Pinpoint the cell where the given text exists, returning its [X, Y] midpoint coordinate. 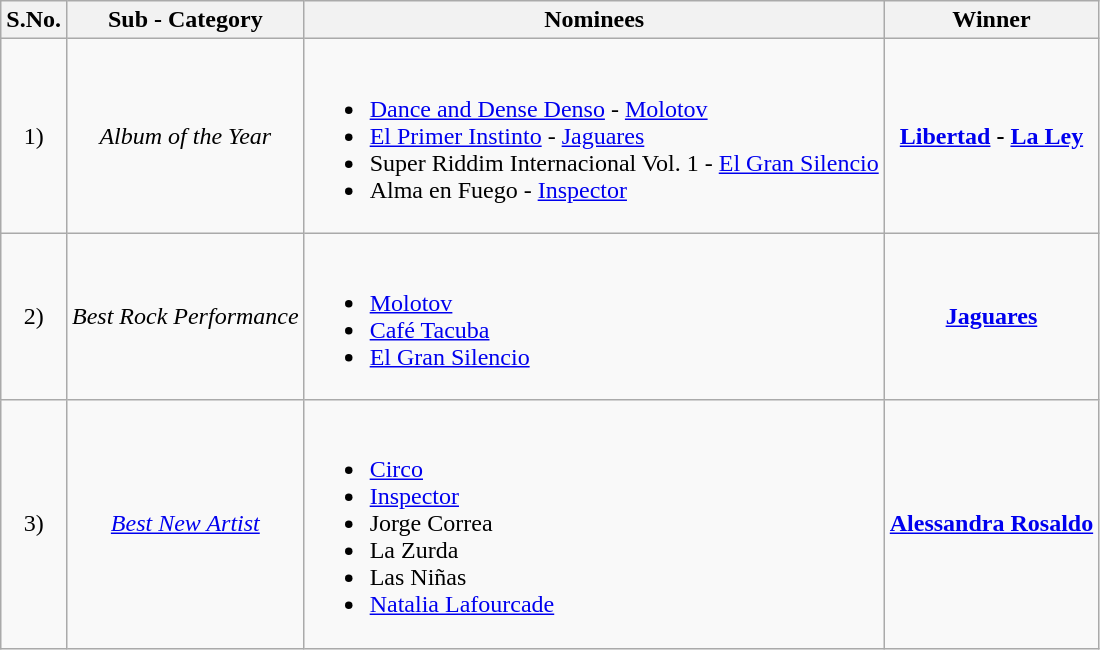
Jaguares [991, 316]
Best Rock Performance [185, 316]
Libertad - La Ley [991, 136]
3) [34, 524]
CircoInspectorJorge CorreaLa ZurdaLas NiñasNatalia Lafourcade [594, 524]
S.No. [34, 20]
Sub - Category [185, 20]
Album of the Year [185, 136]
MolotovCafé TacubaEl Gran Silencio [594, 316]
Best New Artist [185, 524]
2) [34, 316]
Dance and Dense Denso - MolotovEl Primer Instinto - JaguaresSuper Riddim Internacional Vol. 1 - El Gran SilencioAlma en Fuego - Inspector [594, 136]
1) [34, 136]
Winner [991, 20]
Alessandra Rosaldo [991, 524]
Nominees [594, 20]
